Extract the [X, Y] coordinate from the center of the cell holding the provided text.  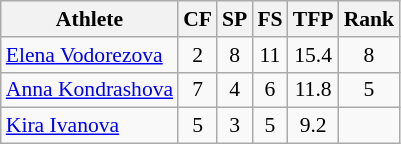
Kira Ivanova [90, 126]
Anna Kondrashova [90, 90]
FS [270, 19]
CF [198, 19]
11.8 [314, 90]
Athlete [90, 19]
9.2 [314, 126]
6 [270, 90]
7 [198, 90]
Elena Vodorezova [90, 55]
4 [234, 90]
11 [270, 55]
3 [234, 126]
Rank [370, 19]
SP [234, 19]
15.4 [314, 55]
TFP [314, 19]
2 [198, 55]
